Return [x, y] of the center of cell containing provided text 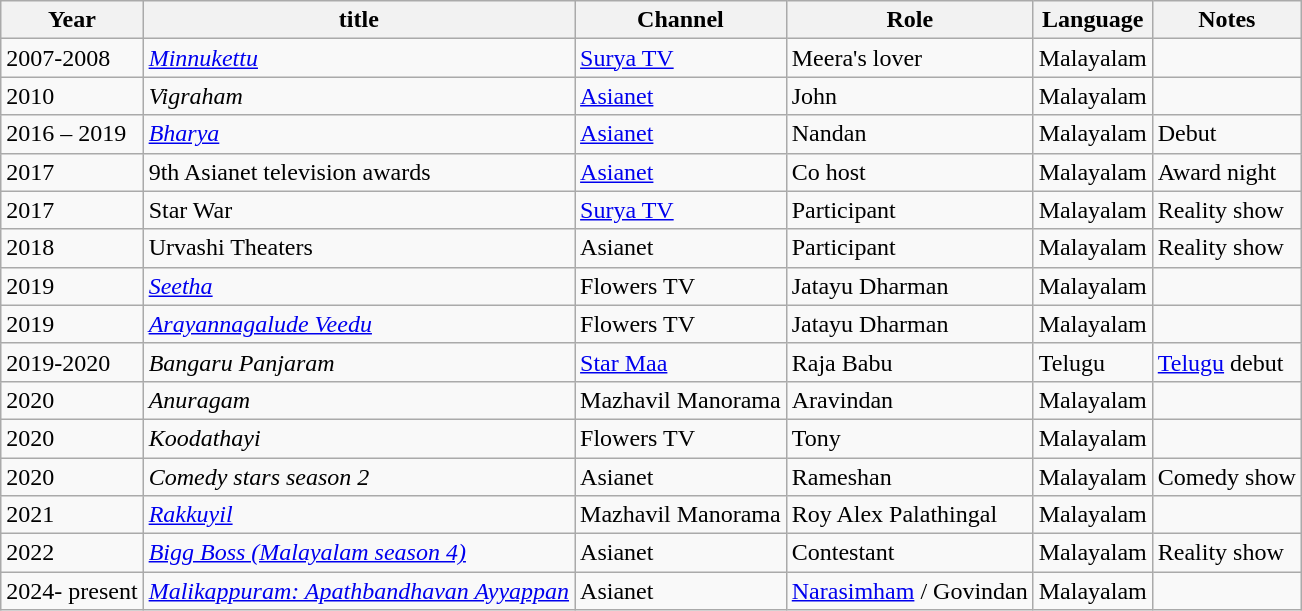
Minnukettu [358, 58]
Koodathayi [358, 438]
2019-2020 [72, 362]
Aravindan [910, 400]
Rameshan [910, 477]
Bigg Boss (Malayalam season 4) [358, 553]
Year [72, 20]
John [910, 96]
9th Asianet television awards [358, 172]
Comedy stars season 2 [358, 477]
Channel [681, 20]
Comedy show [1226, 477]
Vigraham [358, 96]
Malikappuram: Apathbandhavan Ayyappan [358, 591]
2010 [72, 96]
Star Maa [681, 362]
Bharya [358, 134]
Arayannagalude Veedu [358, 324]
Debut [1226, 134]
2022 [72, 553]
2024- present [72, 591]
Telugu [1092, 362]
title [358, 20]
Role [910, 20]
Raja Babu [910, 362]
Contestant [910, 553]
Star War [358, 210]
2021 [72, 515]
Urvashi Theaters [358, 248]
Telugu debut [1226, 362]
Co host [910, 172]
2016 – 2019 [72, 134]
Seetha [358, 286]
Award night [1226, 172]
2007-2008 [72, 58]
Narasimham / Govindan [910, 591]
Anuragam [358, 400]
2018 [72, 248]
Tony [910, 438]
Notes [1226, 20]
Nandan [910, 134]
Roy Alex Palathingal [910, 515]
Bangaru Panjaram [358, 362]
Rakkuyil [358, 515]
Language [1092, 20]
Meera's lover [910, 58]
